Return the (x, y) coordinate for the center point of the cell that contains the specified text.  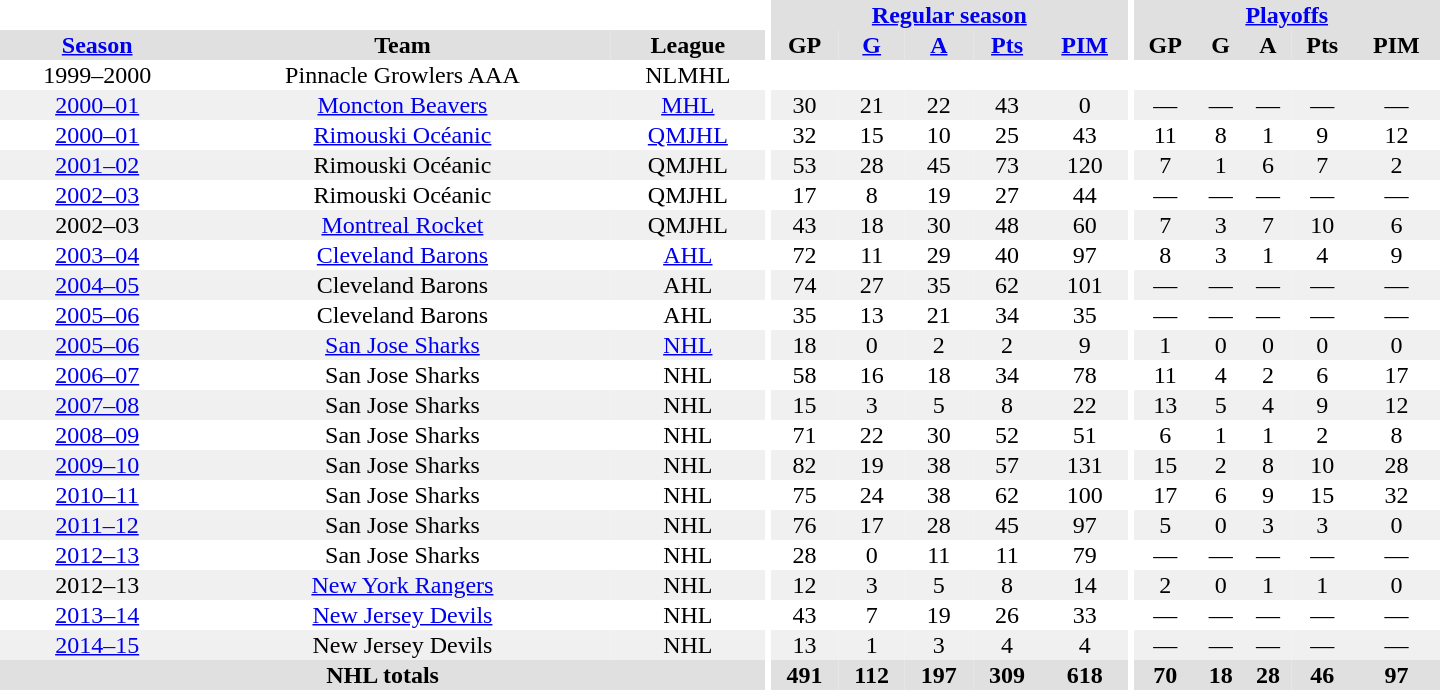
Team (402, 45)
14 (1084, 585)
46 (1322, 675)
75 (804, 495)
73 (1007, 165)
24 (872, 495)
2001–02 (97, 165)
78 (1084, 375)
309 (1007, 675)
Montreal Rocket (402, 225)
Season (97, 45)
NLMHL (688, 75)
112 (872, 675)
2008–09 (97, 435)
2013–14 (97, 615)
MHL (688, 105)
491 (804, 675)
44 (1084, 195)
197 (939, 675)
Pinnacle Growlers AAA (402, 75)
131 (1084, 465)
New York Rangers (402, 585)
76 (804, 525)
120 (1084, 165)
Regular season (949, 15)
2003–04 (97, 255)
58 (804, 375)
1999–2000 (97, 75)
71 (804, 435)
52 (1007, 435)
29 (939, 255)
82 (804, 465)
33 (1084, 615)
25 (1007, 135)
72 (804, 255)
618 (1084, 675)
2007–08 (97, 405)
16 (872, 375)
57 (1007, 465)
101 (1084, 285)
53 (804, 165)
NHL totals (382, 675)
2006–07 (97, 375)
Playoffs (1286, 15)
Moncton Beavers (402, 105)
2009–10 (97, 465)
70 (1165, 675)
79 (1084, 555)
26 (1007, 615)
60 (1084, 225)
2014–15 (97, 645)
2010–11 (97, 495)
2004–05 (97, 285)
48 (1007, 225)
2011–12 (97, 525)
40 (1007, 255)
74 (804, 285)
51 (1084, 435)
100 (1084, 495)
League (688, 45)
